Identify which cell holds the provided text, then report its [X, Y] central coordinate. 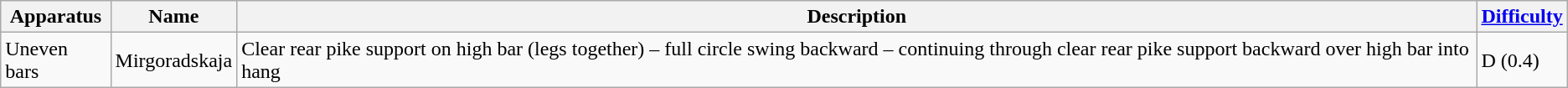
D (0.4) [1522, 60]
Mirgoradskaja [174, 60]
Description [857, 17]
Uneven bars [55, 60]
Difficulty [1522, 17]
Name [174, 17]
Apparatus [55, 17]
